Provide the (x, y) coordinate of the cell's center where the given text is located.  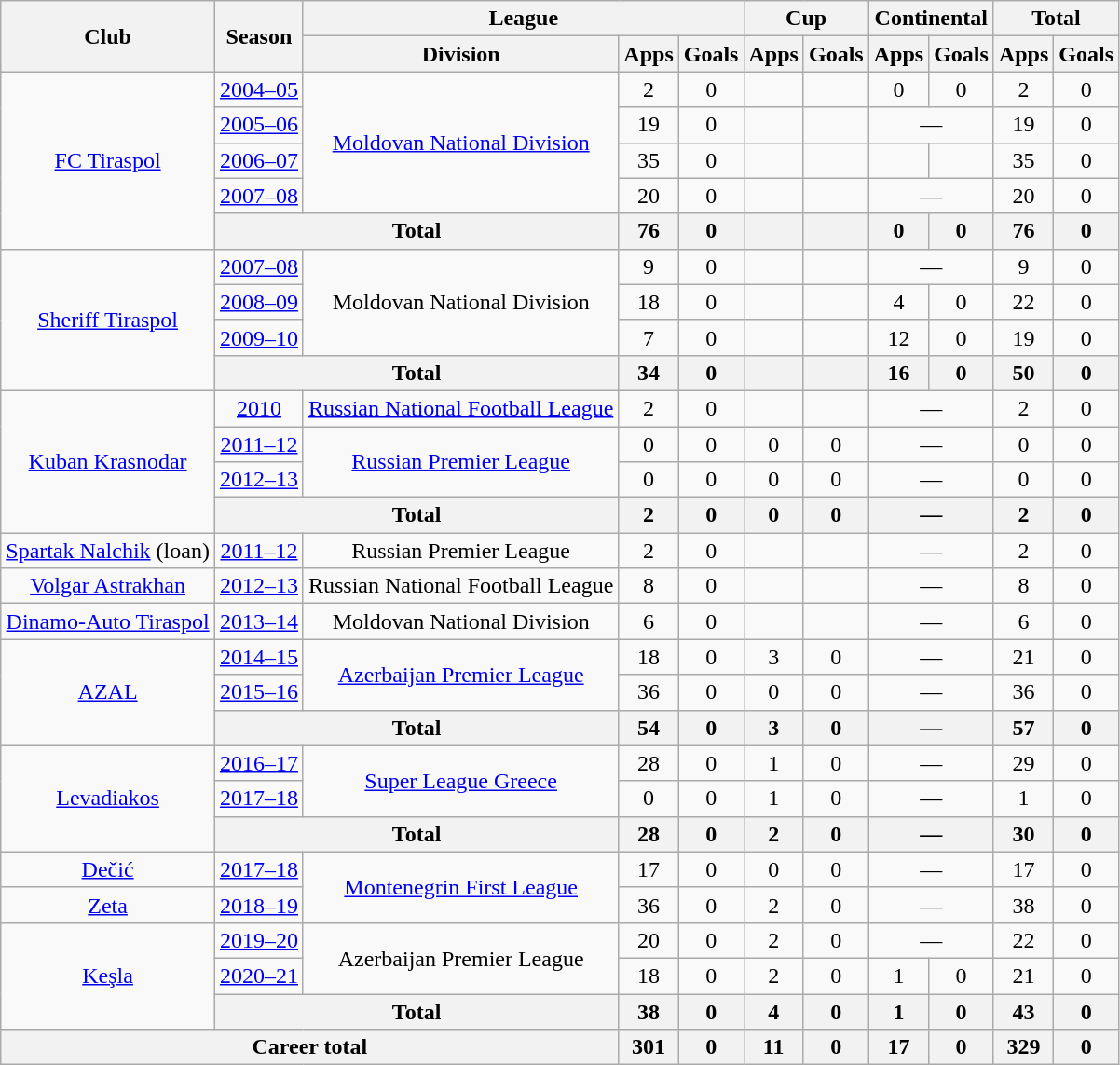
Montenegrin First League (460, 887)
Zeta (108, 905)
29 (1023, 763)
57 (1023, 728)
50 (1023, 373)
2010 (259, 408)
301 (649, 1047)
2015–16 (259, 692)
2004–05 (259, 89)
Continental (931, 19)
329 (1023, 1047)
Dečić (108, 869)
11 (773, 1047)
2020–21 (259, 976)
2016–17 (259, 763)
League (524, 19)
Dinamo-Auto Tiraspol (108, 621)
Season (259, 36)
2008–09 (259, 302)
43 (1023, 1011)
30 (1023, 834)
Spartak Nalchik (loan) (108, 551)
2013–14 (259, 621)
16 (898, 373)
AZAL (108, 692)
12 (898, 337)
54 (649, 728)
FC Tiraspol (108, 160)
34 (649, 373)
Kuban Krasnodar (108, 461)
2009–10 (259, 337)
Cup (806, 19)
2006–07 (259, 160)
2018–19 (259, 905)
Levadiakos (108, 799)
2014–15 (259, 657)
2005–06 (259, 125)
Sheriff Tiraspol (108, 320)
Keşla (108, 976)
2019–20 (259, 940)
Volgar Astrakhan (108, 586)
Division (460, 54)
Super League Greece (460, 781)
7 (649, 337)
Career total (309, 1047)
Club (108, 36)
